Determine the [x, y] coordinate at the center of the cell enclosing the given text.  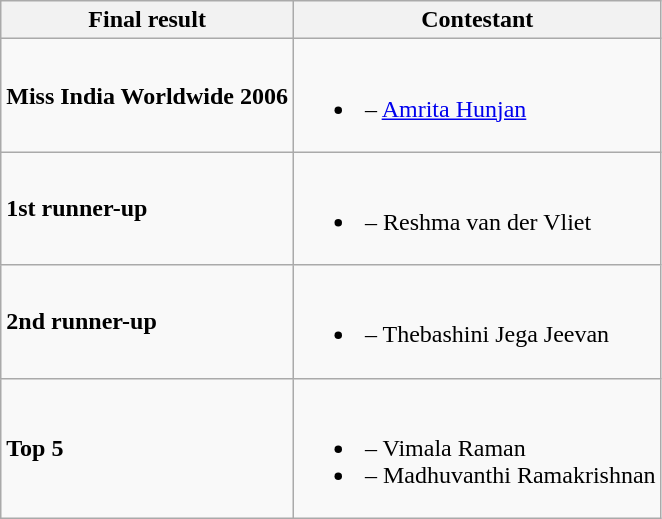
1st runner-up [148, 208]
– Vimala Raman – Madhuvanthi Ramakrishnan [477, 448]
– Reshma van der Vliet [477, 208]
Top 5 [148, 448]
Contestant [477, 20]
– Amrita Hunjan [477, 96]
– Thebashini Jega Jeevan [477, 322]
Miss India Worldwide 2006 [148, 96]
Final result [148, 20]
2nd runner-up [148, 322]
